Find where the given text appears and provide that cell's center as (x, y) coordinate. 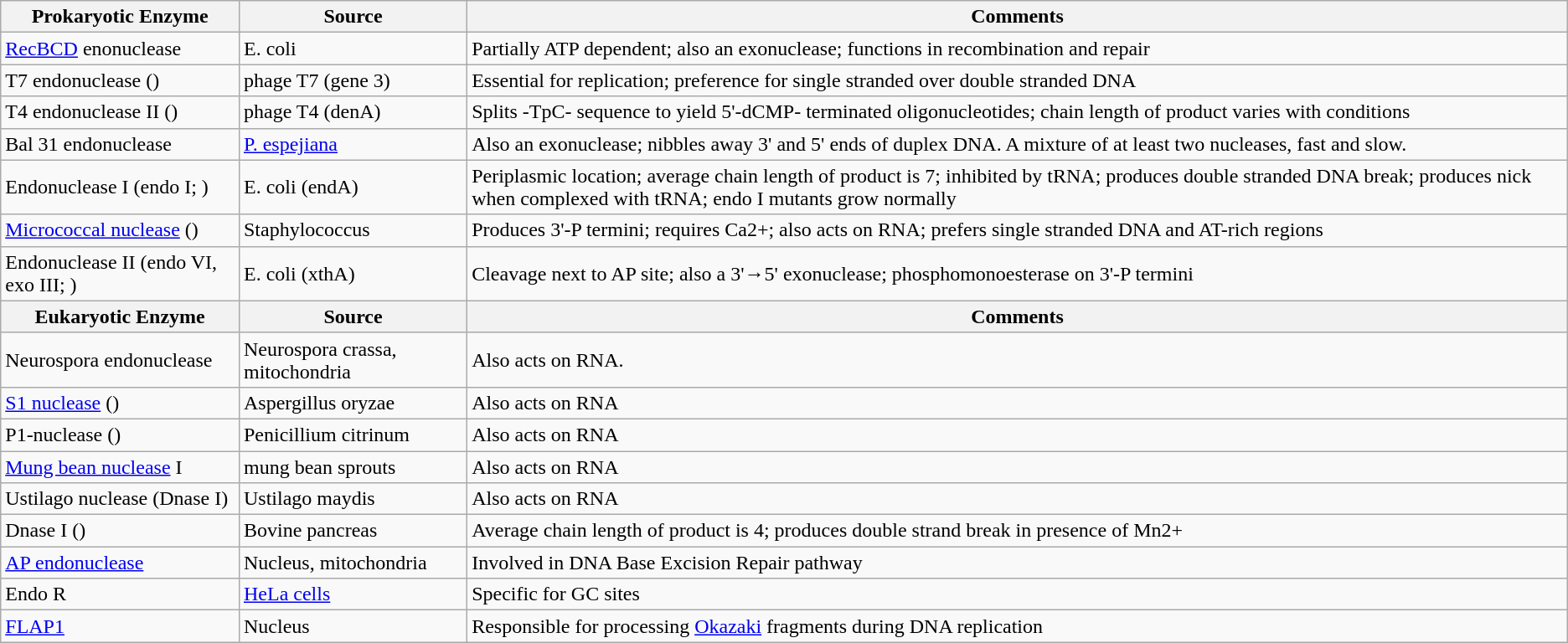
Involved in DNA Base Excision Repair pathway (1018, 563)
Bal 31 endonuclease (121, 144)
Eukaryotic Enzyme (121, 316)
Average chain length of product is 4; produces double strand break in presence of Mn2+ (1018, 531)
P. espejiana (353, 144)
Bovine pancreas (353, 531)
E. coli (endA) (353, 188)
mung bean sprouts (353, 466)
Ustilago nuclease (Dnase I) (121, 499)
Ustilago maydis (353, 499)
Penicillium citrinum (353, 435)
E. coli (xthA) (353, 273)
Nucleus (353, 626)
Responsible for processing Okazaki fragments during DNA replication (1018, 626)
Cleavage next to AP site; also a 3'→5' exonuclease; phosphomonoesterase on 3'-P termini (1018, 273)
Nucleus, mitochondria (353, 563)
T4 endonuclease II () (121, 112)
E. coli (353, 49)
Also acts on RNA. (1018, 360)
S1 nuclease () (121, 403)
Endonuclease II (endo VI, exo III; ) (121, 273)
Mung bean nuclease I (121, 466)
Partially ATP dependent; also an exonuclease; functions in recombination and repair (1018, 49)
Endo R (121, 594)
Essential for replication; preference for single stranded over double stranded DNA (1018, 80)
HeLa cells (353, 594)
phage T4 (denA) (353, 112)
Staphylococcus (353, 230)
Micrococcal nuclease () (121, 230)
phage T7 (gene 3) (353, 80)
Prokaryotic Enzyme (121, 17)
FLAP1 (121, 626)
Aspergillus oryzae (353, 403)
Endonuclease I (endo I; ) (121, 188)
Specific for GC sites (1018, 594)
Dnase I () (121, 531)
T7 endonuclease () (121, 80)
AP endonuclease (121, 563)
Produces 3'-P termini; requires Ca2+; also acts on RNA; prefers single stranded DNA and AT-rich regions (1018, 230)
RecBCD enonuclease (121, 49)
Splits -TpC- sequence to yield 5'-dCMP- terminated oligonucleotides; chain length of product varies with conditions (1018, 112)
Neurospora endonuclease (121, 360)
Neurospora crassa, mitochondria (353, 360)
Also an exonuclease; nibbles away 3' and 5' ends of duplex DNA. A mixture of at least two nucleases, fast and slow. (1018, 144)
P1-nuclease () (121, 435)
